From the cell containing the given text, extract its center point as (x, y) coordinate. 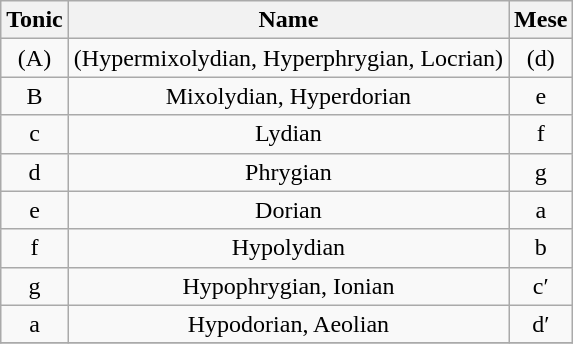
Lydian (288, 134)
Dorian (288, 210)
Hypophrygian, Ionian (288, 286)
Hypolydian (288, 248)
c′ (541, 286)
(A) (35, 58)
Hypodorian, Aeolian (288, 324)
Mixolydian, Hyperdorian (288, 96)
Mese (541, 20)
d (35, 172)
(Hypermixolydian, Hyperphrygian, Locrian) (288, 58)
d′ (541, 324)
b (541, 248)
Tonic (35, 20)
B (35, 96)
Phrygian (288, 172)
Name (288, 20)
c (35, 134)
(d) (541, 58)
